For the text-containing cell, return its midpoint in (x, y) coordinate format. 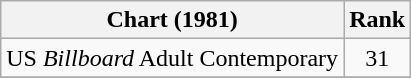
US Billboard Adult Contemporary (172, 58)
31 (378, 58)
Rank (378, 20)
Chart (1981) (172, 20)
